From the cell containing the given text, extract its center point as [x, y] coordinate. 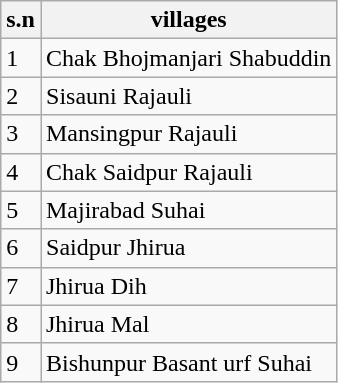
6 [21, 248]
3 [21, 134]
villages [188, 20]
4 [21, 172]
Chak Saidpur Rajauli [188, 172]
Jhirua Dih [188, 286]
8 [21, 324]
9 [21, 362]
7 [21, 286]
Sisauni Rajauli [188, 96]
s.n [21, 20]
Majirabad Suhai [188, 210]
Mansingpur Rajauli [188, 134]
1 [21, 58]
Chak Bhojmanjari Shabuddin [188, 58]
Bishunpur Basant urf Suhai [188, 362]
5 [21, 210]
Saidpur Jhirua [188, 248]
2 [21, 96]
Jhirua Mal [188, 324]
